Output the (x, y) coordinate of the center of the cell containing the given text.  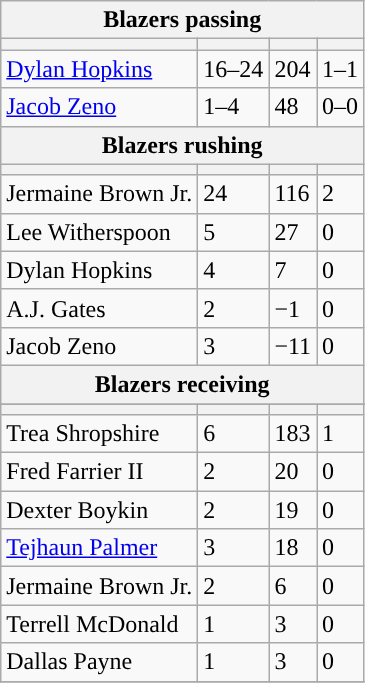
27 (293, 232)
Dallas Payne (100, 662)
48 (293, 107)
1–4 (234, 107)
−11 (293, 346)
A.J. Gates (100, 308)
Fred Farrier II (100, 472)
5 (234, 232)
16–24 (234, 69)
18 (293, 548)
Trea Shropshire (100, 434)
Blazers passing (182, 20)
Blazers receiving (182, 384)
Tejhaun Palmer (100, 548)
0–0 (340, 107)
204 (293, 69)
1–1 (340, 69)
Blazers rushing (182, 145)
Terrell McDonald (100, 624)
20 (293, 472)
19 (293, 510)
183 (293, 434)
Dexter Boykin (100, 510)
116 (293, 194)
24 (234, 194)
Lee Witherspoon (100, 232)
7 (293, 270)
−1 (293, 308)
4 (234, 270)
